Return [X, Y] of the center of cell containing provided text 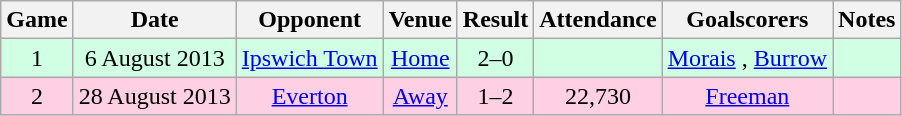
1–2 [495, 96]
Everton [310, 96]
Home [420, 58]
Away [420, 96]
Date [154, 20]
28 August 2013 [154, 96]
2 [37, 96]
Opponent [310, 20]
1 [37, 58]
Ipswich Town [310, 58]
Game [37, 20]
Morais , Burrow [747, 58]
22,730 [598, 96]
2–0 [495, 58]
Venue [420, 20]
Goalscorers [747, 20]
Freeman [747, 96]
Result [495, 20]
Attendance [598, 20]
6 August 2013 [154, 58]
Notes [867, 20]
